Provide the (x, y) coordinate of the cell's center where the given text is located.  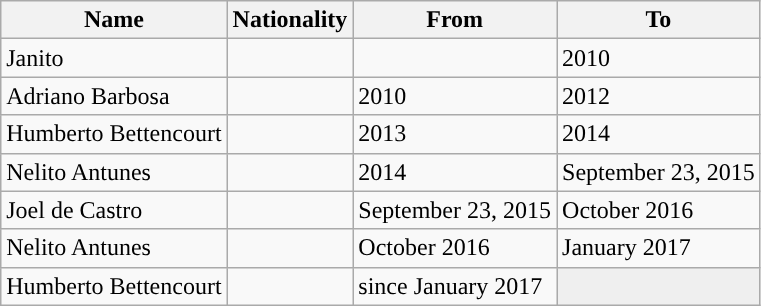
since January 2017 (455, 286)
From (455, 20)
January 2017 (659, 248)
Adriano Barbosa (114, 96)
Name (114, 20)
Janito (114, 58)
To (659, 20)
2012 (659, 96)
Nationality (290, 20)
Joel de Castro (114, 210)
2013 (455, 134)
